Capture the cell that displays the provided text and extract its (X, Y) central coordinate. 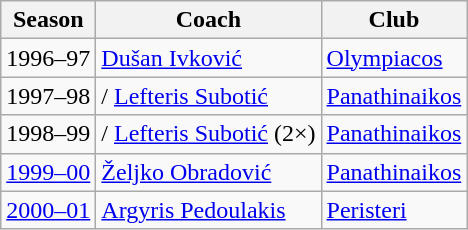
1997–98 (48, 96)
1998–99 (48, 134)
2000–01 (48, 210)
Season (48, 20)
Peristeri (394, 210)
Željko Obradović (208, 172)
1996–97 (48, 58)
/ Lefteris Subotić (2×) (208, 134)
1999–00 (48, 172)
Coach (208, 20)
Club (394, 20)
Dušan Ivković (208, 58)
Argyris Pedoulakis (208, 210)
Olympiacos (394, 58)
/ Lefteris Subotić (208, 96)
